Detect which cell encompasses the target text, then output its (X, Y) center coordinate. 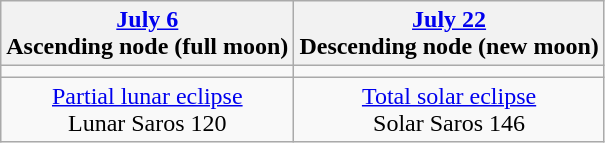
July 22Descending node (new moon) (449, 34)
Total solar eclipseSolar Saros 146 (449, 110)
July 6Ascending node (full moon) (148, 34)
Partial lunar eclipseLunar Saros 120 (148, 110)
